Output the (X, Y) coordinate of the center of the cell containing the given text.  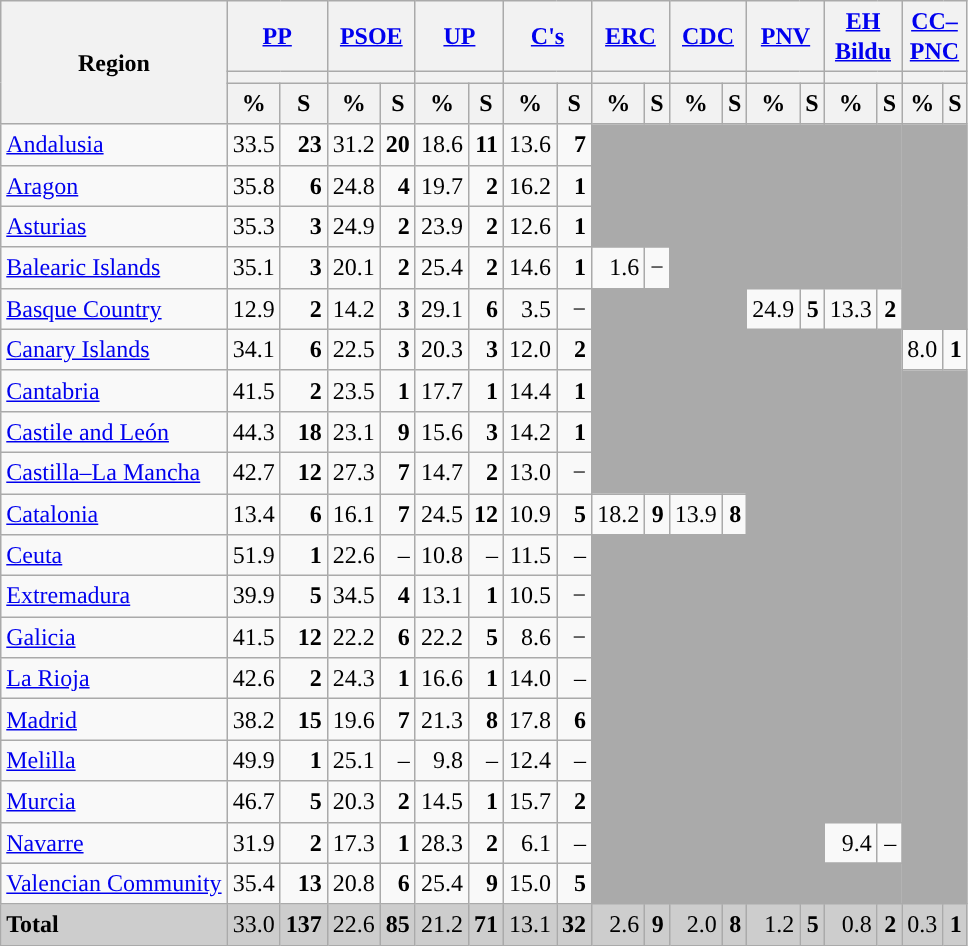
Cantabria (114, 390)
15.7 (530, 802)
35.4 (254, 884)
16.6 (442, 678)
12.4 (530, 760)
34.5 (354, 596)
15.0 (530, 884)
17.7 (442, 390)
42.7 (254, 472)
35.3 (254, 226)
12.0 (530, 350)
C's (547, 36)
23.9 (442, 226)
44.3 (254, 432)
10.9 (530, 514)
29.1 (442, 308)
39.9 (254, 596)
Balearic Islands (114, 268)
28.3 (442, 842)
19.7 (442, 186)
Castile and León (114, 432)
16.1 (354, 514)
Madrid (114, 720)
UP (459, 36)
46.7 (254, 802)
6.1 (530, 842)
34.1 (254, 350)
33.0 (254, 924)
14.4 (530, 390)
13.6 (530, 144)
Catalonia (114, 514)
27.3 (354, 472)
18.6 (442, 144)
Murcia (114, 802)
137 (304, 924)
11.5 (530, 556)
10.8 (442, 556)
12.9 (254, 308)
51.9 (254, 556)
33.5 (254, 144)
2.0 (696, 924)
23 (304, 144)
20.1 (354, 268)
9.8 (442, 760)
Castilla–La Mancha (114, 472)
ERC (631, 36)
24.3 (354, 678)
13.9 (696, 514)
EH Bildu (862, 36)
8.6 (530, 638)
23.5 (354, 390)
Andalusia (114, 144)
Navarre (114, 842)
14.6 (530, 268)
24.8 (354, 186)
CC–PNC (934, 36)
16.2 (530, 186)
13.0 (530, 472)
35.1 (254, 268)
PSOE (371, 36)
15 (304, 720)
Basque Country (114, 308)
85 (398, 924)
14.5 (442, 802)
1.6 (618, 268)
31.9 (254, 842)
Valencian Community (114, 884)
13.4 (254, 514)
14.0 (530, 678)
3.5 (530, 308)
42.6 (254, 678)
1.2 (774, 924)
15.6 (442, 432)
Extremadura (114, 596)
La Rioja (114, 678)
20 (398, 144)
11 (486, 144)
12.6 (530, 226)
2.6 (618, 924)
Galicia (114, 638)
32 (574, 924)
18 (304, 432)
PNV (786, 36)
24.5 (442, 514)
Total (114, 924)
Asturias (114, 226)
18.2 (618, 514)
17.3 (354, 842)
14.7 (442, 472)
17.8 (530, 720)
71 (486, 924)
21.2 (442, 924)
22.5 (354, 350)
Ceuta (114, 556)
13 (304, 884)
0.3 (922, 924)
0.8 (850, 924)
Aragon (114, 186)
31.2 (354, 144)
25.1 (354, 760)
13.3 (850, 308)
10.5 (530, 596)
9.4 (850, 842)
21.3 (442, 720)
8.0 (922, 350)
35.8 (254, 186)
Region (114, 62)
CDC (708, 36)
Canary Islands (114, 350)
19.6 (354, 720)
20.8 (354, 884)
Melilla (114, 760)
PP (277, 36)
23.1 (354, 432)
38.2 (254, 720)
49.9 (254, 760)
